Locate the cell with the specified text and output its (x, y) center coordinate. 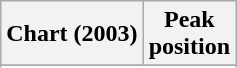
Peak position (189, 34)
Chart (2003) (72, 34)
